Determine the (x, y) coordinate at the center of the cell enclosing the given text.  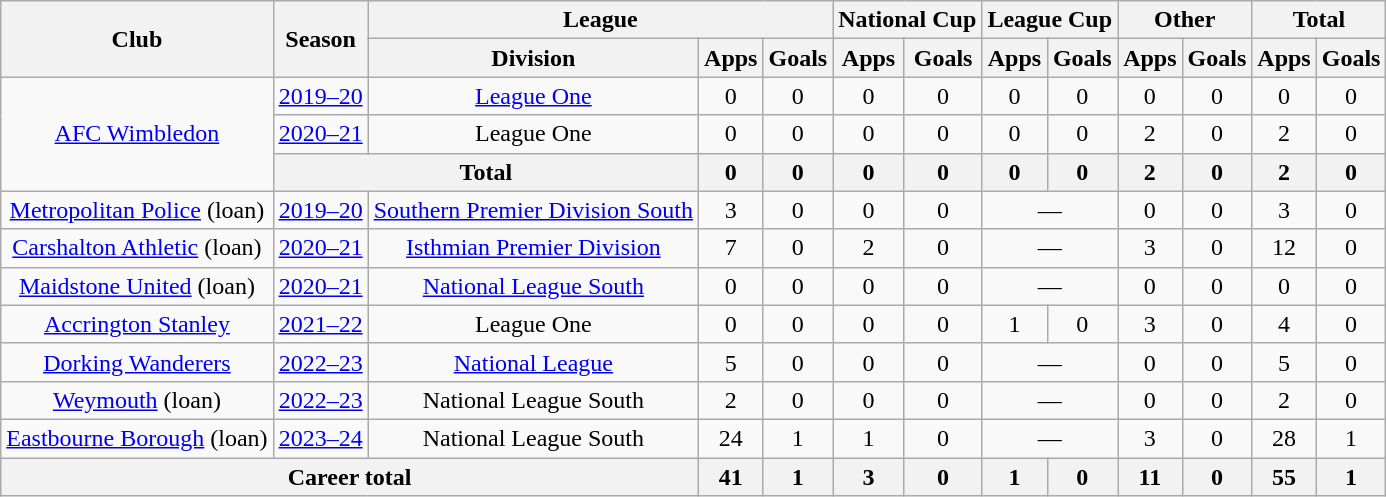
Southern Premier Division South (533, 210)
League (600, 20)
Season (320, 39)
Division (533, 58)
National League (533, 362)
12 (1284, 248)
Metropolitan Police (loan) (137, 210)
National Cup (908, 20)
Weymouth (loan) (137, 400)
28 (1284, 438)
41 (731, 477)
Eastbourne Borough (loan) (137, 438)
Dorking Wanderers (137, 362)
2021–22 (320, 324)
Other (1185, 20)
7 (731, 248)
League Cup (1050, 20)
4 (1284, 324)
55 (1284, 477)
11 (1150, 477)
Career total (350, 477)
2023–24 (320, 438)
Maidstone United (loan) (137, 286)
Club (137, 39)
Accrington Stanley (137, 324)
Carshalton Athletic (loan) (137, 248)
AFC Wimbledon (137, 134)
24 (731, 438)
Isthmian Premier Division (533, 248)
